Extract the [x, y] coordinate from the center of the cell holding the provided text.  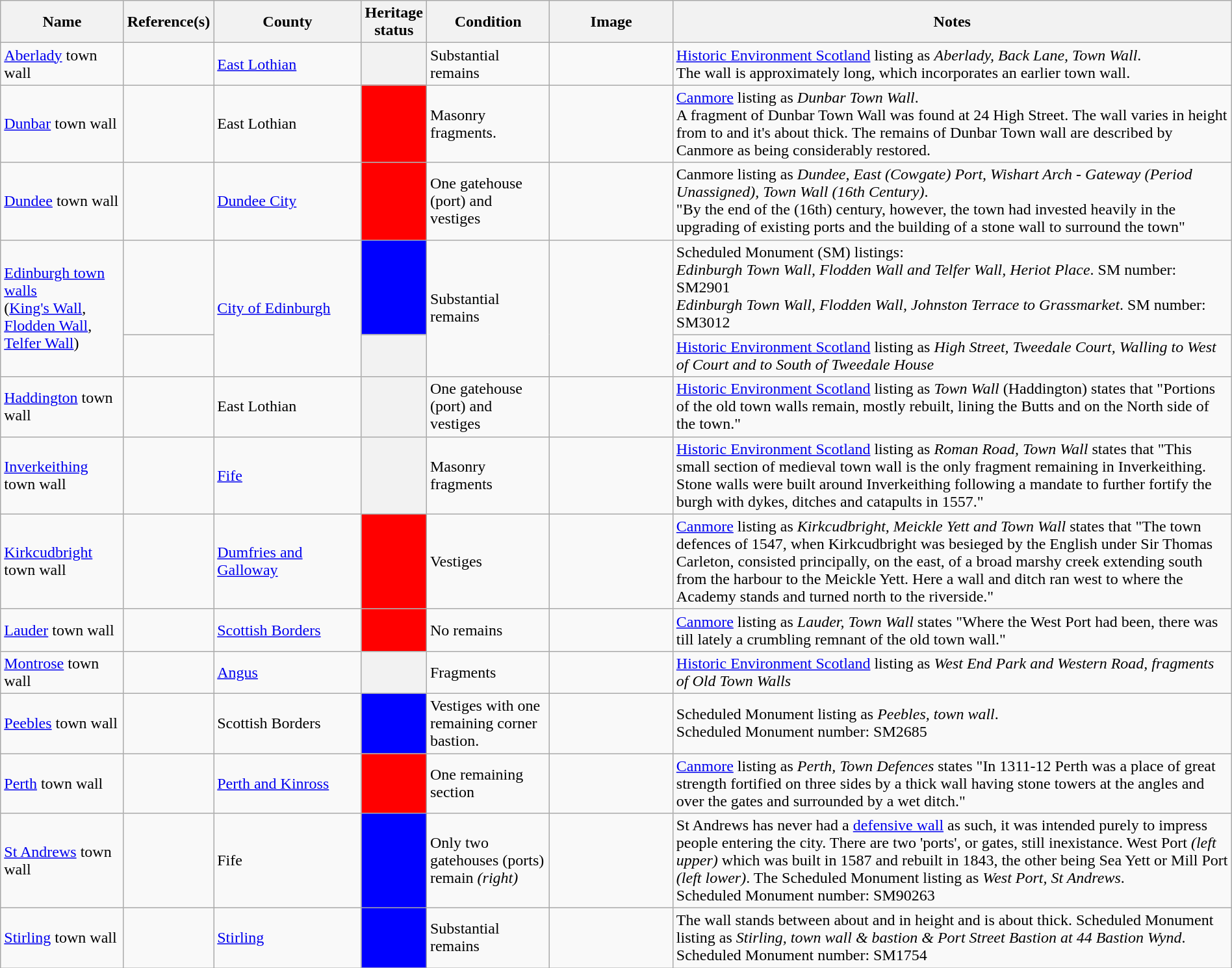
Scheduled Monument listing as Peebles, town wall.Scheduled Monument number: SM2685 [952, 723]
County [287, 22]
Aberlady town wall [62, 64]
Perth town wall [62, 783]
No remains [487, 630]
Historic Environment Scotland listing as High Street, Tweedale Court, Walling to West of Court and to South of Tweedale House [952, 356]
St Andrews town wall [62, 861]
Masonry fragments. [487, 123]
Name [62, 22]
Masonry fragments [487, 476]
Dumfries and Galloway [287, 561]
Dundee town wall [62, 201]
One remaining section [487, 783]
Condition [487, 22]
Stirling [287, 938]
Image [611, 22]
Historic Environment Scotland listing as West End Park and Western Road, fragments of Old Town Walls [952, 672]
Canmore listing as Lauder, Town Wall states "Where the West Port had been, there was till lately a crumbling remnant of the old town wall." [952, 630]
Reference(s) [169, 22]
Montrose town wall [62, 672]
City of Edinburgh [287, 308]
Dunbar town wall [62, 123]
Vestiges with one remaining corner bastion. [487, 723]
Notes [952, 22]
Vestiges [487, 561]
Dundee City [287, 201]
Lauder town wall [62, 630]
Historic Environment Scotland listing as Aberlady, Back Lane, Town Wall.The wall is approximately long, which incorporates an earlier town wall. [952, 64]
Inverkeithing town wall [62, 476]
Edinburgh town walls(King's Wall,Flodden Wall,Telfer Wall) [62, 308]
Perth and Kinross [287, 783]
Only two gatehouses (ports) remain (right) [487, 861]
Haddington town wall [62, 407]
Peebles town wall [62, 723]
Fragments [487, 672]
Kirkcudbright town wall [62, 561]
Angus [287, 672]
Stirling town wall [62, 938]
Heritagestatus [394, 22]
